Return the (X, Y) coordinate for the center point of the cell that contains the specified text.  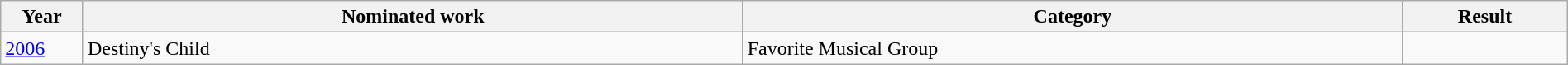
Favorite Musical Group (1073, 48)
Year (42, 17)
Destiny's Child (413, 48)
Category (1073, 17)
Nominated work (413, 17)
2006 (42, 48)
Result (1485, 17)
